Detect which cell encompasses the target text, then output its (x, y) center coordinate. 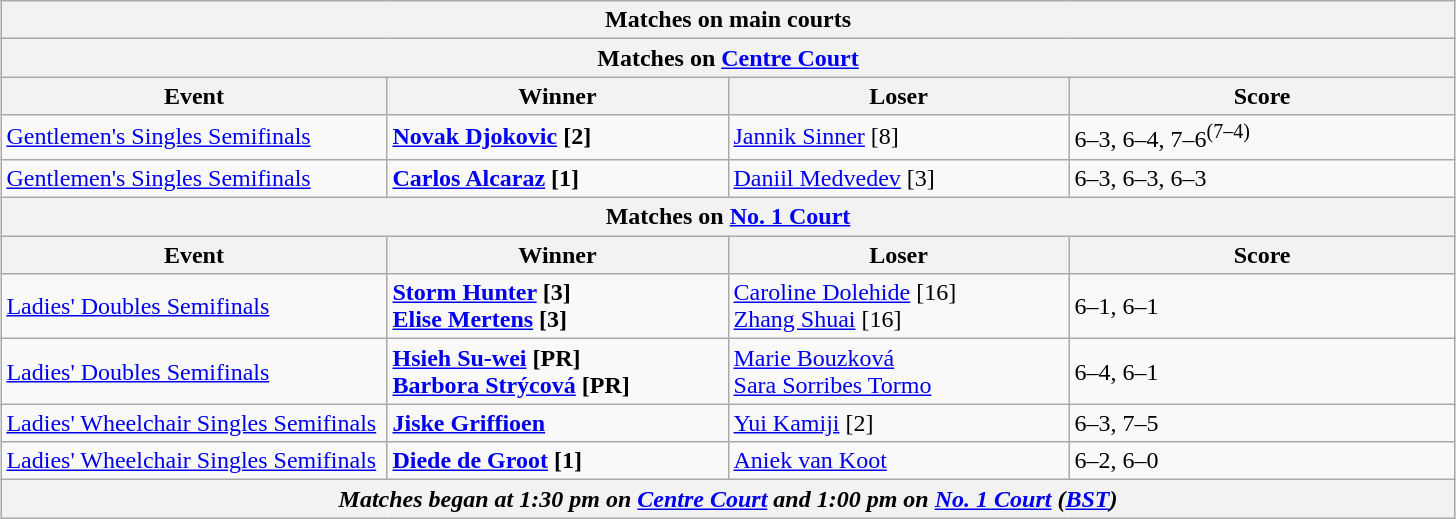
Marie Bouzková Sara Sorribes Tormo (898, 372)
Hsieh Su-wei [PR] Barbora Strýcová [PR] (558, 372)
Jannik Sinner [8] (898, 138)
Jiske Griffioen (558, 423)
6–2, 6–0 (1262, 461)
Storm Hunter [3] Elise Mertens [3] (558, 306)
Carlos Alcaraz [1] (558, 178)
6–3, 7–5 (1262, 423)
6–1, 6–1 (1262, 306)
Yui Kamiji [2] (898, 423)
6–3, 6–4, 7–6(7–4) (1262, 138)
Novak Djokovic [2] (558, 138)
Matches on main courts (728, 20)
6–4, 6–1 (1262, 372)
Matches on Centre Court (728, 58)
Caroline Dolehide [16] Zhang Shuai [16] (898, 306)
Matches began at 1:30 pm on Centre Court and 1:00 pm on No. 1 Court (BST) (728, 499)
Matches on No. 1 Court (728, 217)
Diede de Groot [1] (558, 461)
6–3, 6–3, 6–3 (1262, 178)
Aniek van Koot (898, 461)
Daniil Medvedev [3] (898, 178)
